Extract the [x, y] coordinate from the center of the cell holding the provided text.  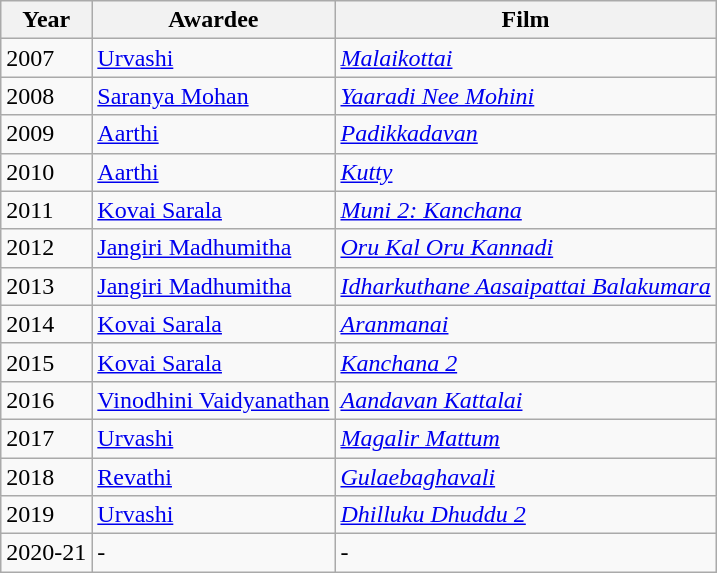
Malaikottai [526, 58]
Film [526, 20]
2014 [46, 324]
2008 [46, 96]
Kanchana 2 [526, 362]
2016 [46, 400]
Padikkadavan [526, 134]
2007 [46, 58]
2020-21 [46, 553]
2012 [46, 248]
Kutty [526, 172]
2018 [46, 477]
Vinodhini Vaidyanathan [214, 400]
2010 [46, 172]
Aranmanai [526, 324]
2013 [46, 286]
Aandavan Kattalai [526, 400]
2017 [46, 438]
Oru Kal Oru Kannadi [526, 248]
Saranya Mohan [214, 96]
Idharkuthane Aasaipattai Balakumara [526, 286]
Yaaradi Nee Mohini [526, 96]
2015 [46, 362]
Revathi [214, 477]
2011 [46, 210]
Awardee [214, 20]
Dhilluku Dhuddu 2 [526, 515]
Year [46, 20]
Muni 2: Kanchana [526, 210]
2009 [46, 134]
Magalir Mattum [526, 438]
2019 [46, 515]
Gulaebaghavali [526, 477]
